Find where the given text appears and provide that cell's center as [x, y] coordinate. 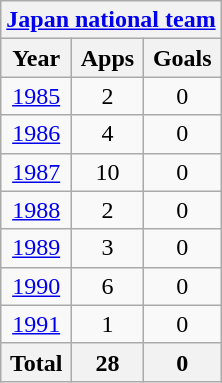
1988 [36, 210]
28 [108, 362]
1985 [36, 96]
1 [108, 324]
Year [36, 58]
1991 [36, 324]
1987 [36, 172]
6 [108, 286]
10 [108, 172]
1990 [36, 286]
4 [108, 134]
Apps [108, 58]
3 [108, 248]
Total [36, 362]
1986 [36, 134]
1989 [36, 248]
Goals [182, 58]
Japan national team [111, 20]
